Return the [x, y] coordinate for the center point of the cell that contains the specified text.  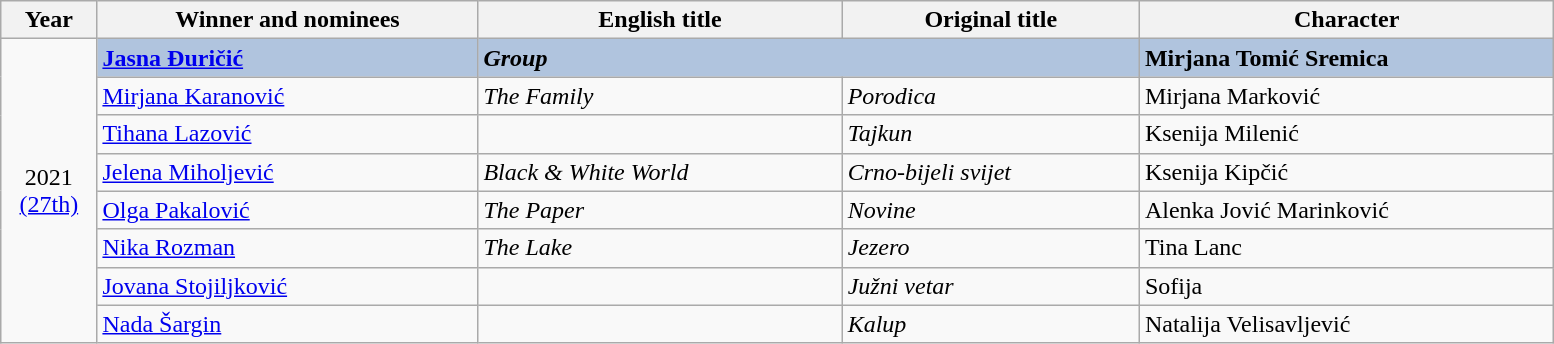
Winner and nominees [288, 20]
English title [660, 20]
Jelena Miholjević [288, 172]
2021(27th) [49, 191]
Ksenija Milenić [1346, 134]
Jezero [990, 248]
Alenka Jović Marinković [1346, 210]
Tajkun [990, 134]
Ksenija Kipčić [1346, 172]
Jasna Đuričić [288, 58]
Natalija Velisavljević [1346, 324]
Olga Pakalović [288, 210]
Original title [990, 20]
Tihana Lazović [288, 134]
Nada Šargin [288, 324]
Group [808, 58]
Crno-bijeli svijet [990, 172]
Mirjana Karanović [288, 96]
Novine [990, 210]
The Paper [660, 210]
Mirjana Tomić Sremica [1346, 58]
Character [1346, 20]
Tina Lanc [1346, 248]
Jovana Stojiljković [288, 286]
The Family [660, 96]
Mirjana Marković [1346, 96]
Black & White World [660, 172]
Južni vetar [990, 286]
Kalup [990, 324]
Sofija [1346, 286]
Porodica [990, 96]
Nika Rozman [288, 248]
The Lake [660, 248]
Year [49, 20]
